Return [x, y] of the center of cell containing provided text 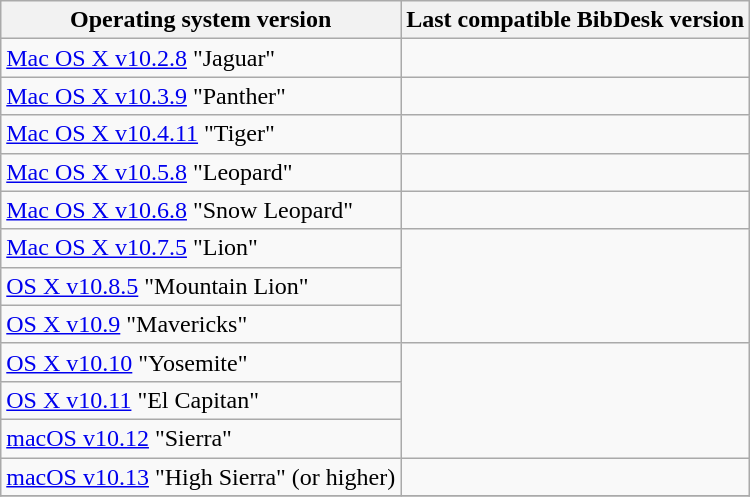
Last compatible BibDesk version [576, 20]
Mac OS X v10.5.8 "Leopard" [201, 172]
Mac OS X v10.6.8 "Snow Leopard" [201, 210]
Operating system version [201, 20]
macOS v10.12 "Sierra" [201, 438]
Mac OS X v10.2.8 "Jaguar" [201, 58]
OS X v10.9 "Mavericks" [201, 324]
OS X v10.11 "El Capitan" [201, 400]
Mac OS X v10.3.9 "Panther" [201, 96]
Mac OS X v10.4.11 "Tiger" [201, 134]
Mac OS X v10.7.5 "Lion" [201, 248]
OS X v10.10 "Yosemite" [201, 362]
OS X v10.8.5 "Mountain Lion" [201, 286]
macOS v10.13 "High Sierra" (or higher) [201, 477]
